Find where the given text appears and provide that cell's center as (x, y) coordinate. 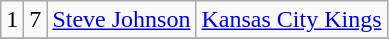
Steve Johnson (122, 20)
1 (12, 20)
Kansas City Kings (292, 20)
7 (36, 20)
